Return the [X, Y] coordinate for the center point of the cell that contains the specified text.  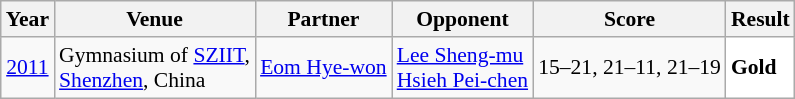
Venue [154, 19]
Result [760, 19]
Partner [324, 19]
Score [630, 19]
Eom Hye-won [324, 68]
Opponent [462, 19]
Lee Sheng-mu Hsieh Pei-chen [462, 68]
2011 [28, 68]
Gymnasium of SZIIT,Shenzhen, China [154, 68]
15–21, 21–11, 21–19 [630, 68]
Gold [760, 68]
Year [28, 19]
